Determine the [X, Y] coordinate at the center of the cell enclosing the given text.  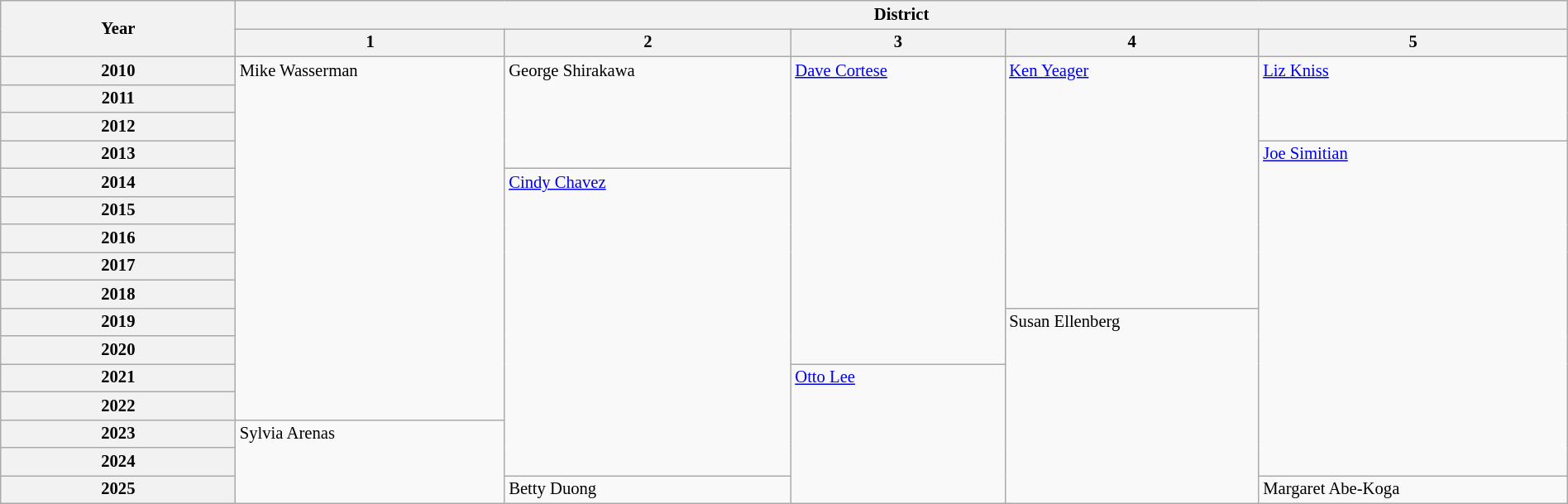
2010 [118, 70]
2014 [118, 182]
2016 [118, 238]
3 [898, 42]
4 [1131, 42]
2021 [118, 377]
Betty Duong [648, 489]
Dave Cortese [898, 210]
Sylvia Arenas [370, 462]
Susan Ellenberg [1131, 406]
2 [648, 42]
Ken Yeager [1131, 182]
2020 [118, 350]
2023 [118, 434]
1 [370, 42]
Cindy Chavez [648, 321]
Margaret Abe-Koga [1413, 489]
Joe Simitian [1413, 308]
2012 [118, 127]
District [901, 14]
2017 [118, 266]
Mike Wasserman [370, 238]
2022 [118, 406]
2025 [118, 489]
2015 [118, 210]
2013 [118, 154]
2011 [118, 98]
2024 [118, 461]
2018 [118, 294]
5 [1413, 42]
Otto Lee [898, 434]
2019 [118, 322]
Year [118, 28]
George Shirakawa [648, 113]
Liz Kniss [1413, 98]
